Identify which cell holds the provided text, then report its (x, y) central coordinate. 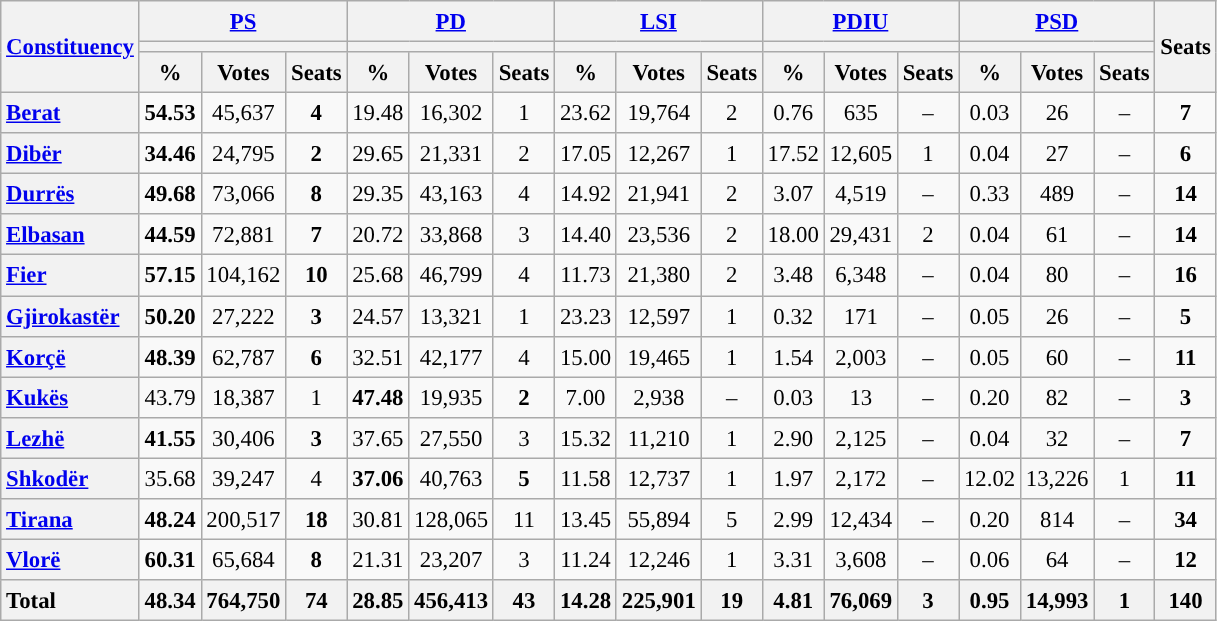
4,519 (860, 194)
13.45 (586, 520)
33,868 (452, 234)
27,550 (452, 438)
44.59 (170, 234)
Berat (70, 114)
171 (860, 316)
Dibër (70, 154)
64 (1056, 560)
30.81 (378, 520)
0.32 (793, 316)
72,881 (244, 234)
34.46 (170, 154)
73,066 (244, 194)
46,799 (452, 276)
Kukës (70, 398)
225,901 (658, 600)
60.31 (170, 560)
3.48 (793, 276)
12,737 (658, 478)
14.40 (586, 234)
48.34 (170, 600)
32.51 (378, 356)
PSD (1057, 22)
74 (316, 600)
140 (1186, 600)
17.52 (793, 154)
12.02 (990, 478)
16 (1186, 276)
2,172 (860, 478)
19,465 (658, 356)
Tirana (70, 520)
35.68 (170, 478)
60 (1056, 356)
19 (732, 600)
Lezhë (70, 438)
57.15 (170, 276)
21,380 (658, 276)
104,162 (244, 276)
48.24 (170, 520)
40,763 (452, 478)
2.99 (793, 520)
635 (860, 114)
0.76 (793, 114)
12,246 (658, 560)
19.48 (378, 114)
76,069 (860, 600)
3,608 (860, 560)
764,750 (244, 600)
18 (316, 520)
128,065 (452, 520)
LSI (659, 22)
21,941 (658, 194)
27,222 (244, 316)
23.62 (586, 114)
Elbasan (70, 234)
2,125 (860, 438)
15.32 (586, 438)
54.53 (170, 114)
Durrës (70, 194)
7.00 (586, 398)
82 (1056, 398)
41.55 (170, 438)
Constituency (70, 47)
62,787 (244, 356)
23,536 (658, 234)
14.28 (586, 600)
Gjirokastër (70, 316)
45,637 (244, 114)
43 (524, 600)
17.05 (586, 154)
29.35 (378, 194)
1.97 (793, 478)
6,348 (860, 276)
Vlorë (70, 560)
13,226 (1056, 478)
27 (1056, 154)
Fier (70, 276)
PDIU (860, 22)
16,302 (452, 114)
PS (243, 22)
0.95 (990, 600)
15.00 (586, 356)
2,003 (860, 356)
12,267 (658, 154)
23,207 (452, 560)
814 (1056, 520)
489 (1056, 194)
13,321 (452, 316)
29.65 (378, 154)
19,764 (658, 114)
55,894 (658, 520)
14,993 (1056, 600)
28.85 (378, 600)
37.06 (378, 478)
456,413 (452, 600)
65,684 (244, 560)
4.81 (793, 600)
24,795 (244, 154)
11.73 (586, 276)
18,387 (244, 398)
80 (1056, 276)
21.31 (378, 560)
29,431 (860, 234)
39,247 (244, 478)
43,163 (452, 194)
42,177 (452, 356)
47.48 (378, 398)
11,210 (658, 438)
11.24 (586, 560)
43.79 (170, 398)
12,605 (860, 154)
48.39 (170, 356)
2,938 (658, 398)
20.72 (378, 234)
12,597 (658, 316)
11.58 (586, 478)
PD (451, 22)
1.54 (793, 356)
37.65 (378, 438)
Total (70, 600)
14.92 (586, 194)
18.00 (793, 234)
32 (1056, 438)
61 (1056, 234)
0.33 (990, 194)
13 (860, 398)
Shkodër (70, 478)
10 (316, 276)
3.07 (793, 194)
49.68 (170, 194)
30,406 (244, 438)
3.31 (793, 560)
200,517 (244, 520)
23.23 (586, 316)
2.90 (793, 438)
34 (1186, 520)
25.68 (378, 276)
12 (1186, 560)
Korçë (70, 356)
19,935 (452, 398)
21,331 (452, 154)
0.06 (990, 560)
24.57 (378, 316)
12,434 (860, 520)
50.20 (170, 316)
